Return (x, y) of the center of cell containing provided text 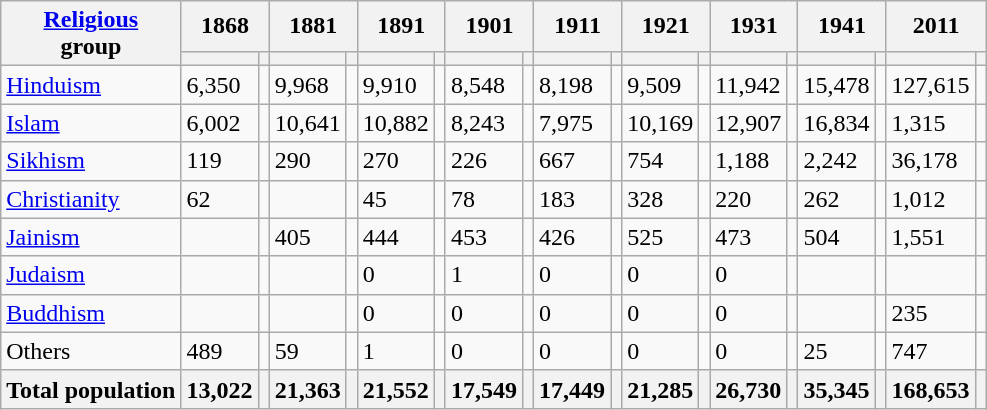
1901 (489, 26)
290 (308, 161)
8,198 (572, 85)
119 (220, 161)
6,002 (220, 123)
1921 (666, 26)
453 (484, 237)
Sikhism (91, 161)
Buddhism (91, 313)
Hinduism (91, 85)
Judaism (91, 275)
9,509 (660, 85)
504 (836, 237)
17,549 (484, 389)
2,242 (836, 161)
25 (836, 351)
183 (572, 199)
235 (930, 313)
1931 (754, 26)
21,363 (308, 389)
45 (396, 199)
7,975 (572, 123)
127,615 (930, 85)
10,169 (660, 123)
Jainism (91, 237)
168,653 (930, 389)
2011 (936, 26)
1,551 (930, 237)
226 (484, 161)
10,882 (396, 123)
1911 (578, 26)
11,942 (748, 85)
9,910 (396, 85)
21,285 (660, 389)
6,350 (220, 85)
59 (308, 351)
10,641 (308, 123)
747 (930, 351)
667 (572, 161)
754 (660, 161)
35,345 (836, 389)
1,188 (748, 161)
525 (660, 237)
16,834 (836, 123)
78 (484, 199)
444 (396, 237)
8,548 (484, 85)
1881 (313, 26)
8,243 (484, 123)
17,449 (572, 389)
26,730 (748, 389)
Religiousgroup (91, 34)
1868 (225, 26)
1,012 (930, 199)
13,022 (220, 389)
Islam (91, 123)
1941 (842, 26)
9,968 (308, 85)
426 (572, 237)
489 (220, 351)
15,478 (836, 85)
1,315 (930, 123)
Christianity (91, 199)
Others (91, 351)
405 (308, 237)
12,907 (748, 123)
328 (660, 199)
473 (748, 237)
21,552 (396, 389)
36,178 (930, 161)
1891 (401, 26)
220 (748, 199)
262 (836, 199)
62 (220, 199)
Total population (91, 389)
270 (396, 161)
